Provide the [x, y] coordinate of the cell's center where the given text is located.  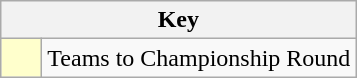
Key [178, 20]
Teams to Championship Round [199, 58]
